Locate the cell with the specified text and output its [x, y] center coordinate. 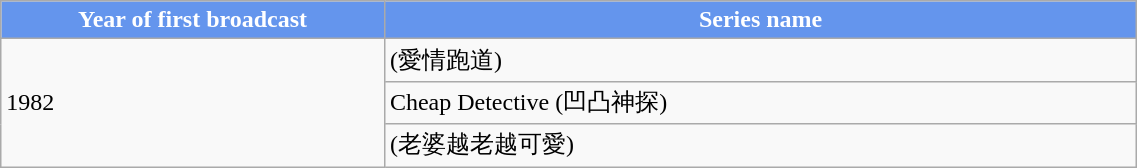
Cheap Detective (凹凸神探) [760, 102]
(老婆越老越可愛) [760, 146]
Series name [760, 20]
Year of first broadcast [193, 20]
(愛情跑道) [760, 60]
1982 [193, 103]
